Capture the cell that displays the provided text and extract its [X, Y] central coordinate. 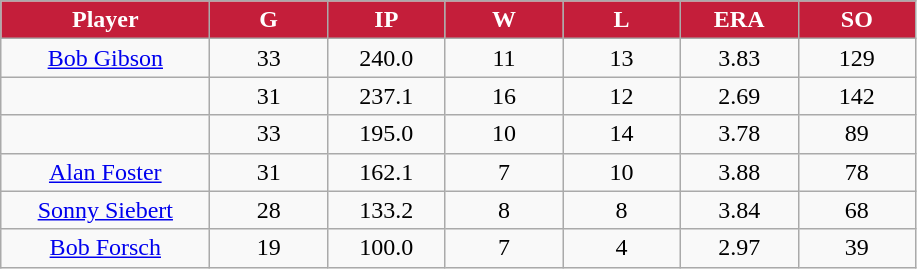
3.83 [739, 58]
19 [269, 248]
Player [106, 20]
129 [857, 58]
14 [622, 134]
4 [622, 248]
89 [857, 134]
39 [857, 248]
237.1 [386, 96]
28 [269, 210]
3.88 [739, 172]
11 [504, 58]
SO [857, 20]
142 [857, 96]
133.2 [386, 210]
Bob Gibson [106, 58]
G [269, 20]
2.97 [739, 248]
16 [504, 96]
W [504, 20]
240.0 [386, 58]
195.0 [386, 134]
68 [857, 210]
3.78 [739, 134]
3.84 [739, 210]
IP [386, 20]
13 [622, 58]
2.69 [739, 96]
ERA [739, 20]
100.0 [386, 248]
L [622, 20]
162.1 [386, 172]
Bob Forsch [106, 248]
78 [857, 172]
12 [622, 96]
Alan Foster [106, 172]
Sonny Siebert [106, 210]
